Output the [x, y] coordinate of the center of the cell containing the given text.  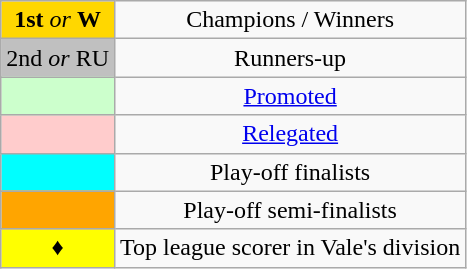
2nd or RU [58, 58]
Promoted [290, 96]
Play-off semi-finalists [290, 210]
Play-off finalists [290, 172]
♦ [58, 248]
Runners-up [290, 58]
1st or W [58, 20]
Top league scorer in Vale's division [290, 248]
Champions / Winners [290, 20]
Relegated [290, 134]
